Return (X, Y) of the center of cell containing provided text 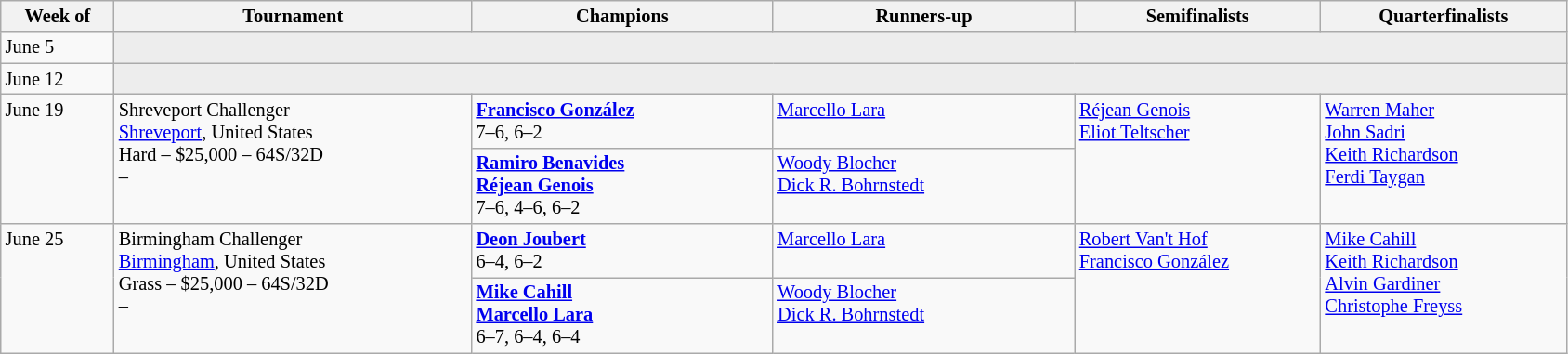
June 25 (58, 288)
Week of (58, 16)
Warren Maher John Sadri Keith Richardson Ferdi Taygan (1444, 158)
Birmingham Challenger Birmingham, United StatesGrass – $25,000 – 64S/32D – (294, 288)
June 5 (58, 47)
Mike Cahill Marcello Lara6–7, 6–4, 6–4 (622, 315)
Quarterfinalists (1444, 16)
Ramiro Benavides Réjean Genois7–6, 4–6, 6–2 (622, 186)
Runners-up (923, 16)
Champions (622, 16)
Francisco González 7–6, 6–2 (622, 121)
Tournament (294, 16)
June 19 (58, 158)
June 12 (58, 79)
Robert Van't Hof Francisco González (1198, 288)
Shreveport Challenger Shreveport, United StatesHard – $25,000 – 64S/32D – (294, 158)
Réjean Genois Eliot Teltscher (1198, 158)
Mike Cahill Keith Richardson Alvin Gardiner Christophe Freyss (1444, 288)
Semifinalists (1198, 16)
Deon Joubert 6–4, 6–2 (622, 251)
